Detect which cell encompasses the target text, then output its (x, y) center coordinate. 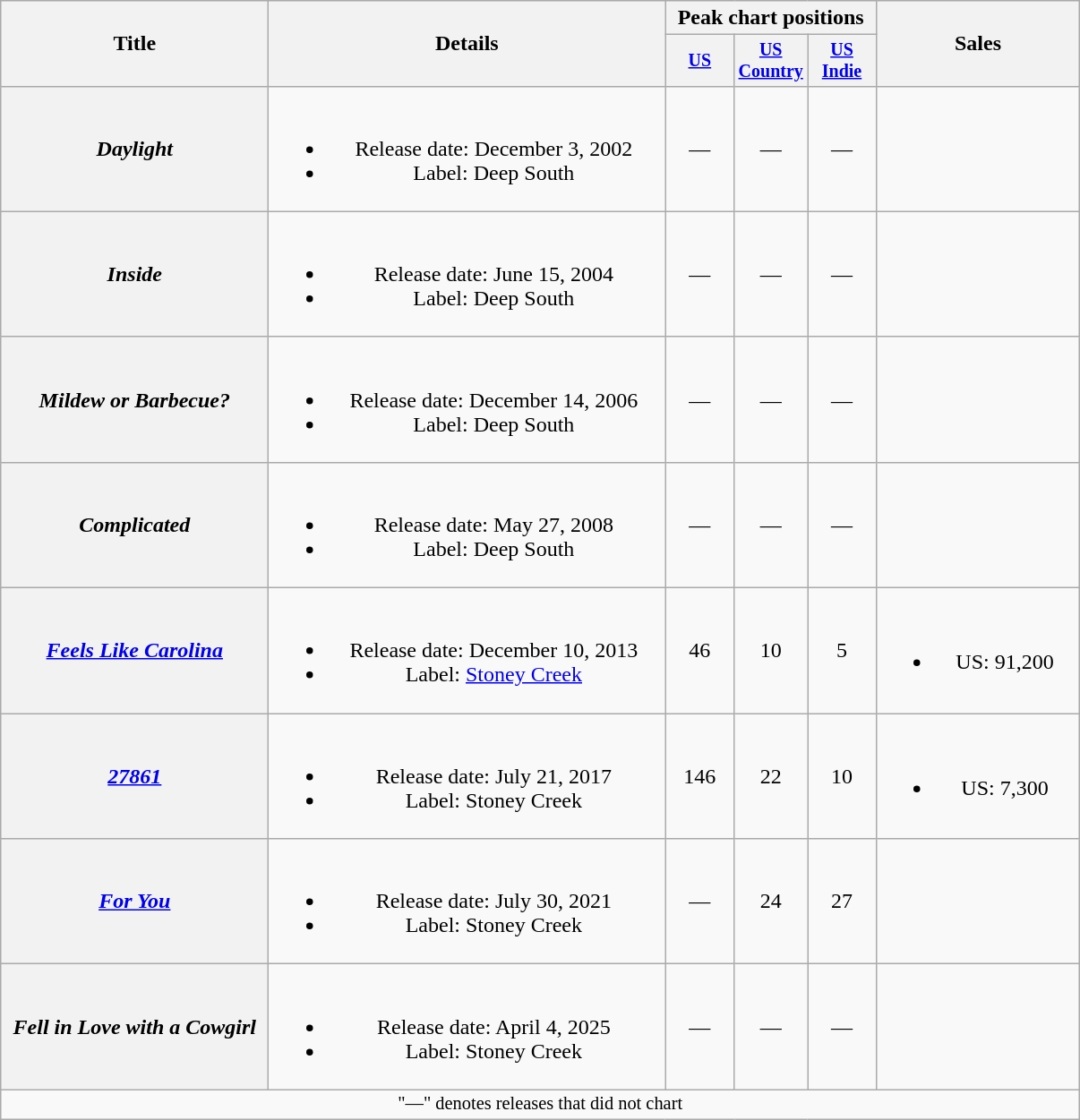
Release date: July 21, 2017Label: Stoney Creek (467, 776)
US: 7,300 (978, 776)
46 (700, 651)
Sales (978, 44)
Release date: May 27, 2008Label: Deep South (467, 525)
US (700, 61)
Daylight (134, 149)
Complicated (134, 525)
US Country (771, 61)
27861 (134, 776)
Release date: April 4, 2025Label: Stoney Creek (467, 1027)
"—" denotes releases that did not chart (541, 1105)
Release date: June 15, 2004Label: Deep South (467, 274)
24 (771, 902)
For You (134, 902)
27 (842, 902)
Release date: December 3, 2002Label: Deep South (467, 149)
Release date: December 14, 2006Label: Deep South (467, 399)
Feels Like Carolina (134, 651)
Fell in Love with a Cowgirl (134, 1027)
Peak chart positions (771, 18)
Inside (134, 274)
Details (467, 44)
Release date: December 10, 2013Label: Stoney Creek (467, 651)
US: 91,200 (978, 651)
5 (842, 651)
146 (700, 776)
22 (771, 776)
US Indie (842, 61)
Mildew or Barbecue? (134, 399)
Release date: July 30, 2021Label: Stoney Creek (467, 902)
Title (134, 44)
